Return [X, Y] of the center of cell containing provided text 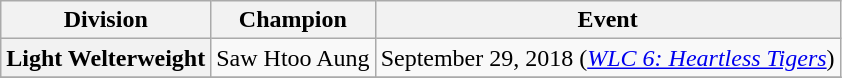
Saw Htoo Aung [293, 58]
Light Welterweight [106, 58]
September 29, 2018 (WLC 6: Heartless Tigers) [608, 58]
Champion [293, 20]
Division [106, 20]
Event [608, 20]
